Identify which cell holds the provided text, then report its [x, y] central coordinate. 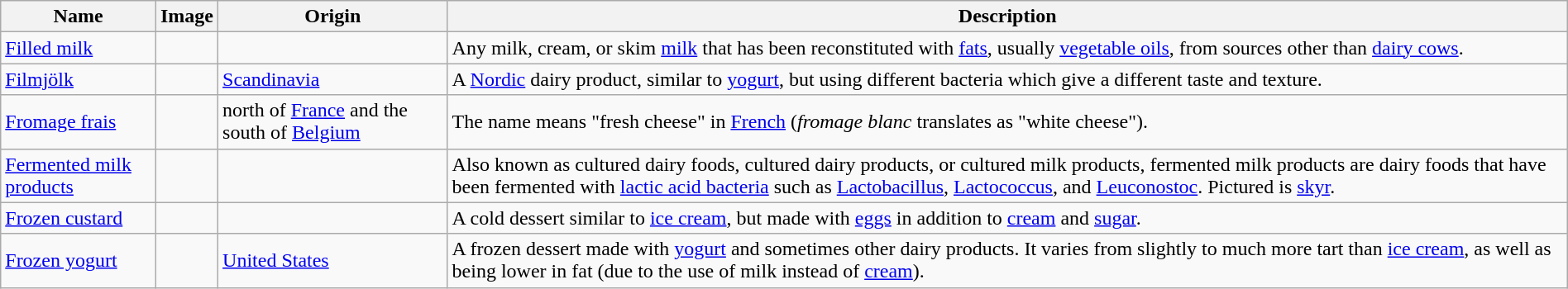
Frozen yogurt [79, 261]
Frozen custard [79, 218]
Fromage frais [79, 122]
Image [187, 17]
Filmjölk [79, 79]
Any milk, cream, or skim milk that has been reconstituted with fats, usually vegetable oils, from sources other than dairy cows. [1007, 48]
Description [1007, 17]
Name [79, 17]
The name means "fresh cheese" in French (fromage blanc translates as "white cheese"). [1007, 122]
Fermented milk products [79, 175]
A cold dessert similar to ice cream, but made with eggs in addition to cream and sugar. [1007, 218]
A Nordic dairy product, similar to yogurt, but using different bacteria which give a different taste and texture. [1007, 79]
Origin [333, 17]
Filled milk [79, 48]
United States [333, 261]
Scandinavia [333, 79]
north of France and the south of Belgium [333, 122]
